Capture the cell that displays the provided text and extract its (X, Y) central coordinate. 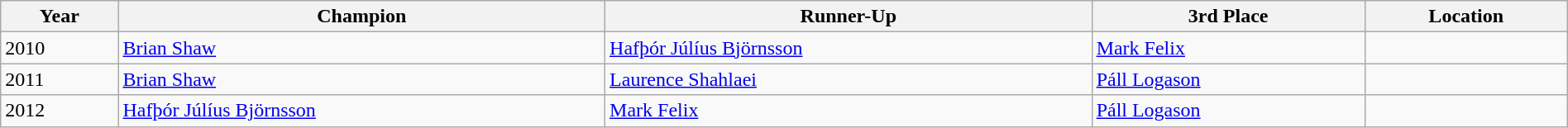
2012 (60, 111)
Location (1465, 17)
Runner-Up (849, 17)
Laurence Shahlaei (849, 79)
Champion (362, 17)
3rd Place (1228, 17)
Year (60, 17)
2011 (60, 79)
2010 (60, 48)
